Locate the cell with the specified text and output its [x, y] center coordinate. 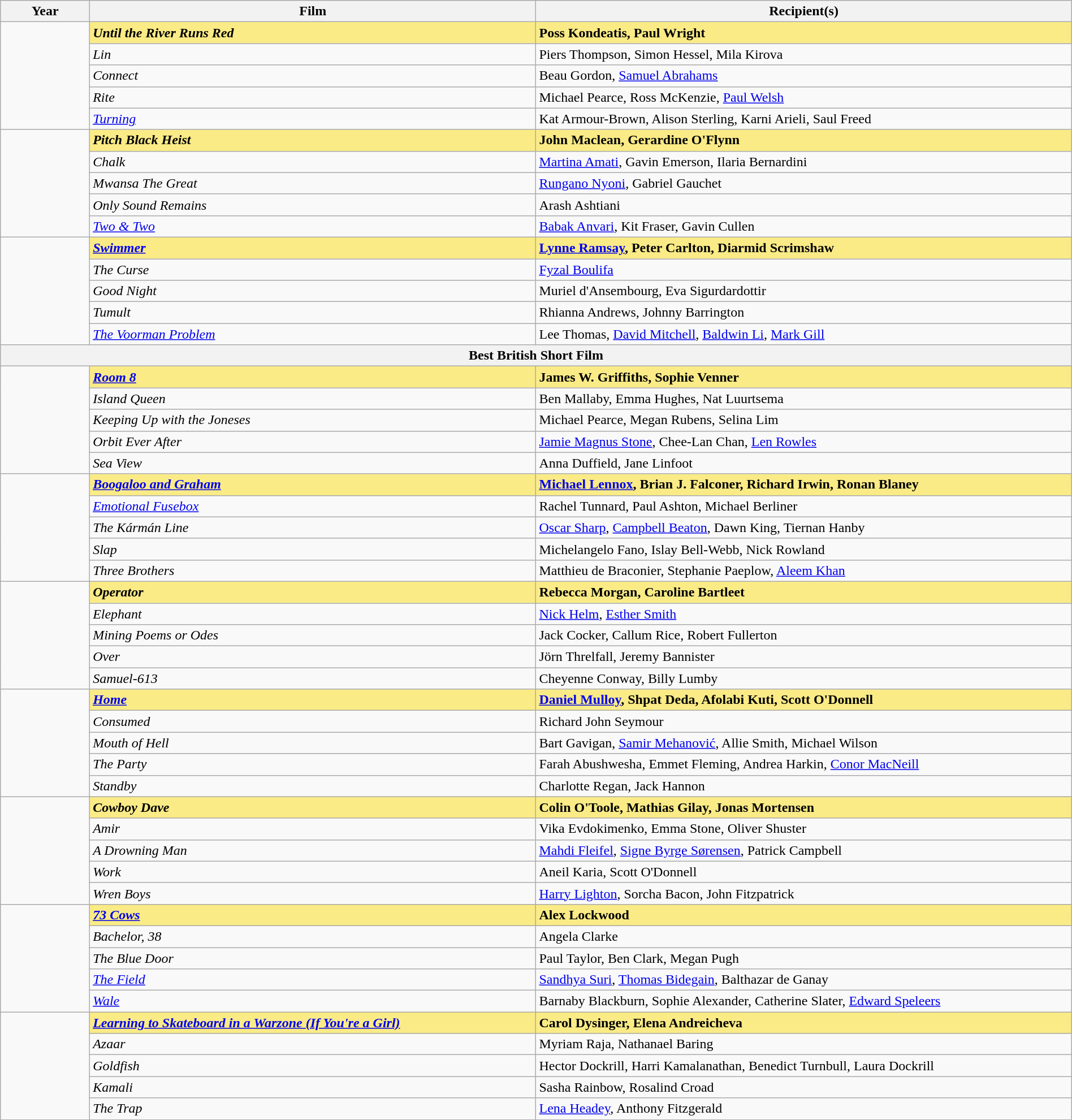
Anna Duffield, Jane Linfoot [804, 463]
The Party [313, 764]
Bart Gavigan, Samir Mehanović, Allie Smith, Michael Wilson [804, 743]
Angela Clarke [804, 936]
Vika Evdokimenko, Emma Stone, Oliver Shuster [804, 829]
Aneil Karia, Scott O'Donnell [804, 872]
Alex Lockwood [804, 915]
A Drowning Man [313, 850]
Good Night [313, 291]
James W. Griffiths, Sophie Venner [804, 377]
Hector Dockrill, Harri Kamalanathan, Benedict Turnbull, Laura Dockrill [804, 1066]
Colin O'Toole, Mathias Gilay, Jonas Mortensen [804, 807]
Charlotte Regan, Jack Hannon [804, 786]
Muriel d'Ansembourg, Eva Sigurdardottir [804, 291]
Elephant [313, 613]
Beau Gordon, Samuel Abrahams [804, 76]
Michelangelo Fano, Islay Bell-Webb, Nick Rowland [804, 549]
Standby [313, 786]
The Voorman Problem [313, 334]
Ben Mallaby, Emma Hughes, Nat Luurtsema [804, 399]
Jamie Magnus Stone, Chee-Lan Chan, Len Rowles [804, 442]
Boogaloo and Graham [313, 485]
Until the River Runs Red [313, 33]
Nick Helm, Esther Smith [804, 613]
Island Queen [313, 399]
Richard John Seymour [804, 721]
Learning to Skateboard in a Warzone (If You're a Girl) [313, 1023]
Home [313, 700]
Kat Armour-Brown, Alison Sterling, Karni Arieli, Saul Freed [804, 119]
Rungano Nyoni, Gabriel Gauchet [804, 183]
Martina Amati, Gavin Emerson, Ilaria Bernardini [804, 162]
Azaar [313, 1044]
Lee Thomas, David Mitchell, Baldwin Li, Mark Gill [804, 334]
Chalk [313, 162]
Farah Abushwesha, Emmet Fleming, Andrea Harkin, Conor MacNeill [804, 764]
The Blue Door [313, 958]
Poss Kondeatis, Paul Wright [804, 33]
Fyzal Boulifa [804, 270]
The Curse [313, 270]
Carol Dysinger, Elena Andreicheva [804, 1023]
Over [313, 657]
Turning [313, 119]
Consumed [313, 721]
Orbit Ever After [313, 442]
Piers Thompson, Simon Hessel, Mila Kirova [804, 54]
Harry Lighton, Sorcha Bacon, John Fitzpatrick [804, 893]
Swimmer [313, 248]
The Kármán Line [313, 527]
Michael Pearce, Ross McKenzie, Paul Welsh [804, 97]
Paul Taylor, Ben Clark, Megan Pugh [804, 958]
Connect [313, 76]
Best British Short Film [536, 356]
John Maclean, Gerardine O'Flynn [804, 140]
Matthieu de Braconier, Stephanie Paeplow, Aleem Khan [804, 570]
Three Brothers [313, 570]
The Field [313, 980]
Kamali [313, 1087]
Jörn Threlfall, Jeremy Bannister [804, 657]
Rhianna Andrews, Johnny Barrington [804, 313]
Sandhya Suri, Thomas Bidegain, Balthazar de Ganay [804, 980]
Rite [313, 97]
Keeping Up with the Joneses [313, 420]
Myriam Raja, Nathanael Baring [804, 1044]
Michael Pearce, Megan Rubens, Selina Lim [804, 420]
Work [313, 872]
Rachel Tunnard, Paul Ashton, Michael Berliner [804, 506]
Mahdi Fleifel, Signe Byrge Sørensen, Patrick Campbell [804, 850]
The Trap [313, 1109]
Wren Boys [313, 893]
Lena Headey, Anthony Fitzgerald [804, 1109]
Operator [313, 592]
Wale [313, 1001]
Recipient(s) [804, 11]
Room 8 [313, 377]
Mwansa The Great [313, 183]
Pitch Black Heist [313, 140]
Rebecca Morgan, Caroline Bartleet [804, 592]
Sasha Rainbow, Rosalind Croad [804, 1087]
Cowboy Dave [313, 807]
Michael Lennox, Brian J. Falconer, Richard Irwin, Ronan Blaney [804, 485]
Mouth of Hell [313, 743]
Lin [313, 54]
Slap [313, 549]
Oscar Sharp, Campbell Beaton, Dawn King, Tiernan Hanby [804, 527]
Jack Cocker, Callum Rice, Robert Fullerton [804, 635]
Mining Poems or Odes [313, 635]
Babak Anvari, Kit Fraser, Gavin Cullen [804, 226]
73 Cows [313, 915]
Sea View [313, 463]
Only Sound Remains [313, 205]
Year [45, 11]
Amir [313, 829]
Cheyenne Conway, Billy Lumby [804, 678]
Lynne Ramsay, Peter Carlton, Diarmid Scrimshaw [804, 248]
Samuel-613 [313, 678]
Tumult [313, 313]
Goldfish [313, 1066]
Two & Two [313, 226]
Arash Ashtiani [804, 205]
Film [313, 11]
Emotional Fusebox [313, 506]
Barnaby Blackburn, Sophie Alexander, Catherine Slater, Edward Speleers [804, 1001]
Bachelor, 38 [313, 936]
Daniel Mulloy, Shpat Deda, Afolabi Kuti, Scott O'Donnell [804, 700]
